Return the (x, y) coordinate for the center point of the cell that contains the specified text.  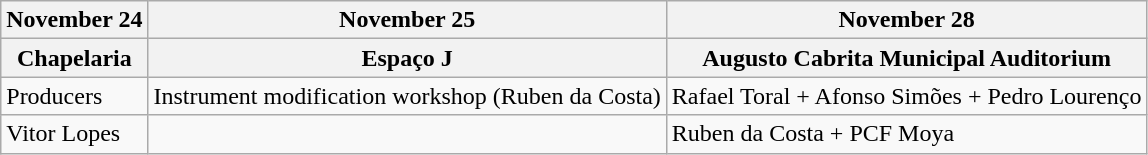
Producers (74, 96)
Augusto Cabrita Municipal Auditorium (906, 58)
November 28 (906, 20)
Espaço J (407, 58)
November 24 (74, 20)
Chapelaria (74, 58)
November 25 (407, 20)
Vitor Lopes (74, 134)
Ruben da Costa + PCF Moya (906, 134)
Instrument modification workshop (Ruben da Costa) (407, 96)
Rafael Toral + Afonso Simões + Pedro Lourenço (906, 96)
